Return the (x, y) coordinate for the center point of the cell that contains the specified text.  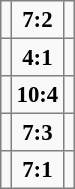
7:1 (37, 170)
10:4 (37, 95)
4:1 (37, 57)
7:3 (37, 132)
7:2 (37, 20)
